Search for the cell housing the specified text and yield its (x, y) center coordinate. 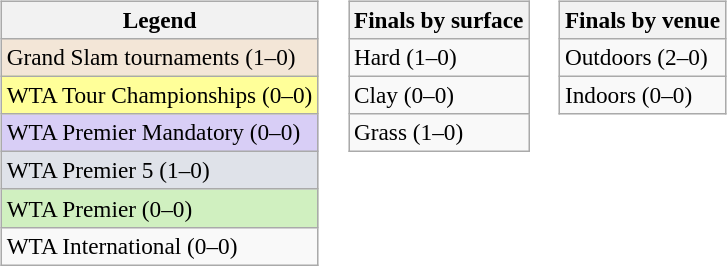
WTA International (0–0) (160, 246)
Finals by venue (642, 20)
Clay (0–0) (439, 95)
Finals by surface (439, 20)
Grass (1–0) (439, 133)
WTA Premier 5 (1–0) (160, 171)
Indoors (0–0) (642, 95)
WTA Tour Championships (0–0) (160, 95)
Outdoors (2–0) (642, 57)
Legend (160, 20)
WTA Premier (0–0) (160, 208)
Grand Slam tournaments (1–0) (160, 57)
WTA Premier Mandatory (0–0) (160, 133)
Hard (1–0) (439, 57)
